Capture the cell that displays the provided text and extract its (X, Y) central coordinate. 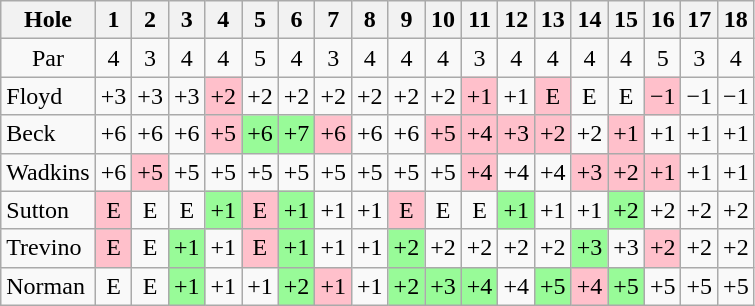
14 (590, 20)
Hole (48, 20)
Floyd (48, 96)
9 (406, 20)
2 (150, 20)
+7 (296, 134)
13 (554, 20)
8 (370, 20)
Trevino (48, 248)
Par (48, 58)
18 (736, 20)
Sutton (48, 210)
16 (662, 20)
6 (296, 20)
Norman (48, 286)
17 (700, 20)
10 (444, 20)
7 (334, 20)
Beck (48, 134)
15 (626, 20)
11 (480, 20)
Wadkins (48, 172)
12 (516, 20)
1 (114, 20)
